Locate the cell with the specified text and output its (x, y) center coordinate. 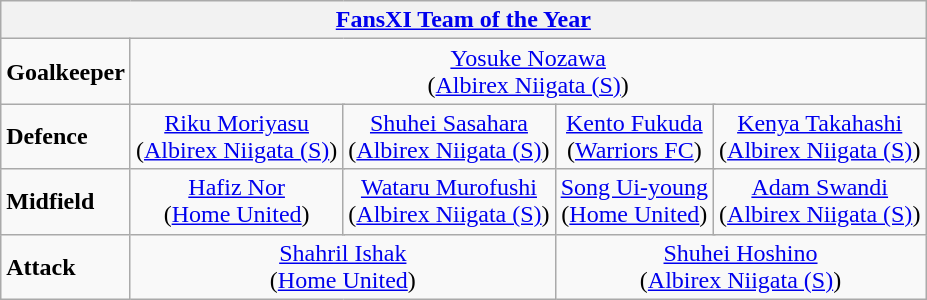
Song Ui-young (Home United) (634, 202)
Adam Swandi (Albirex Niigata (S)) (820, 202)
Riku Moriyasu (Albirex Niigata (S)) (236, 136)
Shuhei Sasahara (Albirex Niigata (S)) (449, 136)
Shahril Ishak (Home United) (342, 266)
Defence (66, 136)
Hafiz Nor (Home United) (236, 202)
Shuhei Hoshino (Albirex Niigata (S)) (740, 266)
Attack (66, 266)
Goalkeeper (66, 72)
Wataru Murofushi (Albirex Niigata (S)) (449, 202)
Yosuke Nozawa (Albirex Niigata (S)) (528, 72)
Midfield (66, 202)
FansXI Team of the Year (464, 20)
Kento Fukuda (Warriors FC) (634, 136)
Kenya Takahashi (Albirex Niigata (S)) (820, 136)
